Capture the cell that displays the provided text and extract its [x, y] central coordinate. 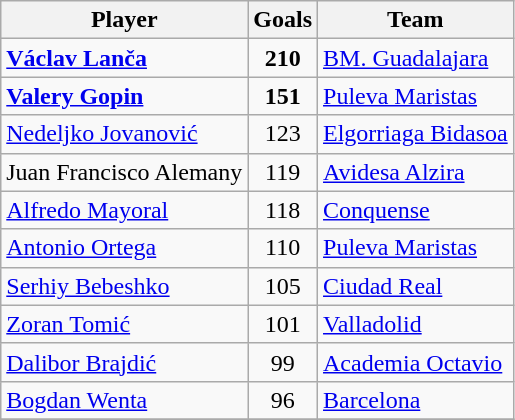
Nedeljko Jovanović [124, 134]
110 [283, 248]
Elgorriaga Bidasoa [416, 134]
Valery Gopin [124, 96]
99 [283, 362]
Goals [283, 20]
105 [283, 286]
Juan Francisco Alemany [124, 172]
Team [416, 20]
151 [283, 96]
96 [283, 400]
Barcelona [416, 400]
BM. Guadalajara [416, 58]
Player [124, 20]
119 [283, 172]
Václav Lanča [124, 58]
Conquense [416, 210]
Dalibor Brajdić [124, 362]
Academia Octavio [416, 362]
123 [283, 134]
118 [283, 210]
Avidesa Alzira [416, 172]
Zoran Tomić [124, 324]
Bogdan Wenta [124, 400]
Valladolid [416, 324]
Alfredo Mayoral [124, 210]
Antonio Ortega [124, 248]
101 [283, 324]
Serhiy Bebeshko [124, 286]
210 [283, 58]
Ciudad Real [416, 286]
